Locate the cell with the specified text and output its (X, Y) center coordinate. 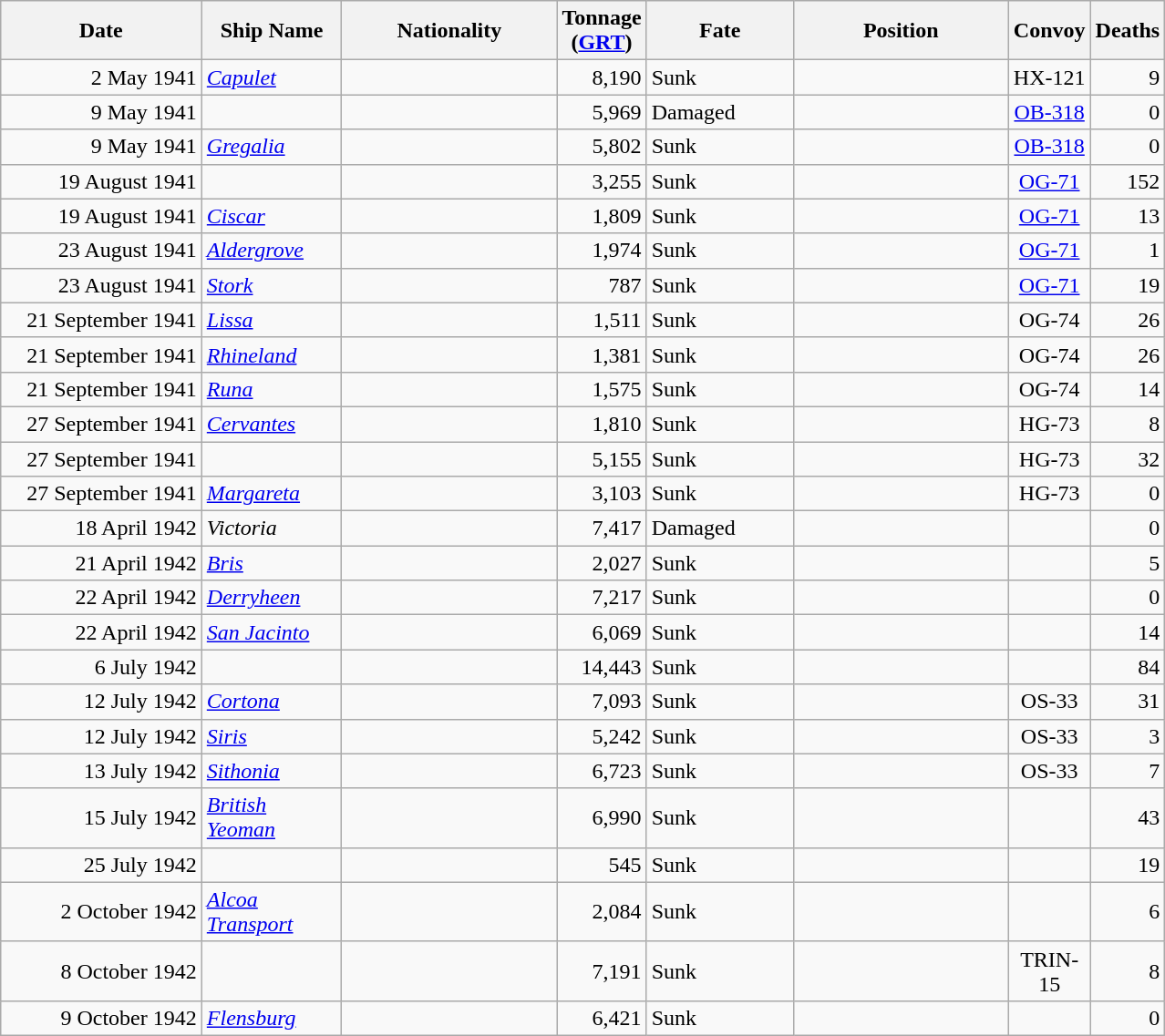
2,084 (602, 911)
Stork (272, 285)
Margareta (272, 494)
Alcoa Transport (272, 911)
13 (1128, 216)
6,990 (602, 818)
18 April 1942 (100, 528)
1,809 (602, 216)
Ciscar (272, 216)
Ship Name (272, 31)
Tonnage(GRT) (602, 31)
HX-121 (1049, 77)
Flensburg (272, 1018)
5 (1128, 563)
6 (1128, 911)
Position (901, 31)
1,810 (602, 424)
43 (1128, 818)
545 (602, 865)
6,069 (602, 632)
15 July 1942 (100, 818)
1,381 (602, 354)
1,511 (602, 320)
Gregalia (272, 147)
2 October 1942 (100, 911)
7,217 (602, 598)
8 October 1942 (100, 971)
5,155 (602, 458)
Cervantes (272, 424)
Deaths (1128, 31)
152 (1128, 181)
Aldergrove (272, 251)
Runa (272, 389)
Nationality (449, 31)
Capulet (272, 77)
San Jacinto (272, 632)
Lissa (272, 320)
9 (1128, 77)
7,093 (602, 702)
5,802 (602, 147)
2 May 1941 (100, 77)
Sithonia (272, 771)
British Yeoman (272, 818)
787 (602, 285)
Convoy (1049, 31)
Fate (720, 31)
3,103 (602, 494)
25 July 1942 (100, 865)
3,255 (602, 181)
5,242 (602, 736)
Derryheen (272, 598)
13 July 1942 (100, 771)
6,421 (602, 1018)
7,191 (602, 971)
7 (1128, 771)
8,190 (602, 77)
5,969 (602, 112)
1,974 (602, 251)
TRIN-15 (1049, 971)
1,575 (602, 389)
7,417 (602, 528)
Victoria (272, 528)
6 July 1942 (100, 667)
Date (100, 31)
Bris (272, 563)
Cortona (272, 702)
9 October 1942 (100, 1018)
3 (1128, 736)
6,723 (602, 771)
1 (1128, 251)
Siris (272, 736)
Rhineland (272, 354)
21 April 1942 (100, 563)
31 (1128, 702)
32 (1128, 458)
14,443 (602, 667)
84 (1128, 667)
2,027 (602, 563)
